Return the (X, Y) coordinate for the center point of the cell that contains the specified text.  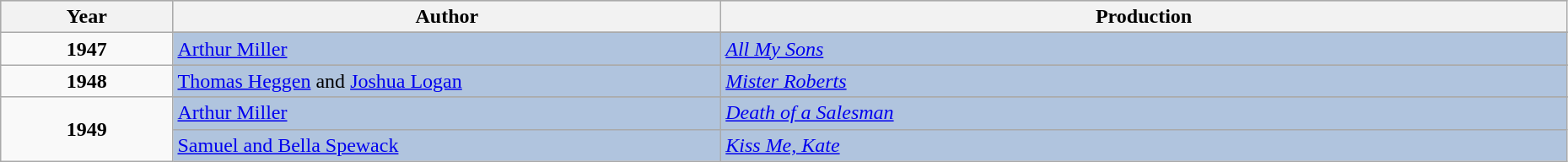
All My Sons (1144, 49)
Kiss Me, Kate (1144, 145)
1949 (87, 129)
1948 (87, 81)
1947 (87, 49)
Production (1144, 17)
Thomas Heggen and Joshua Logan (447, 81)
Year (87, 17)
Death of a Salesman (1144, 113)
Samuel and Bella Spewack (447, 145)
Author (447, 17)
Mister Roberts (1144, 81)
